Locate the cell with the specified text and output its [X, Y] center coordinate. 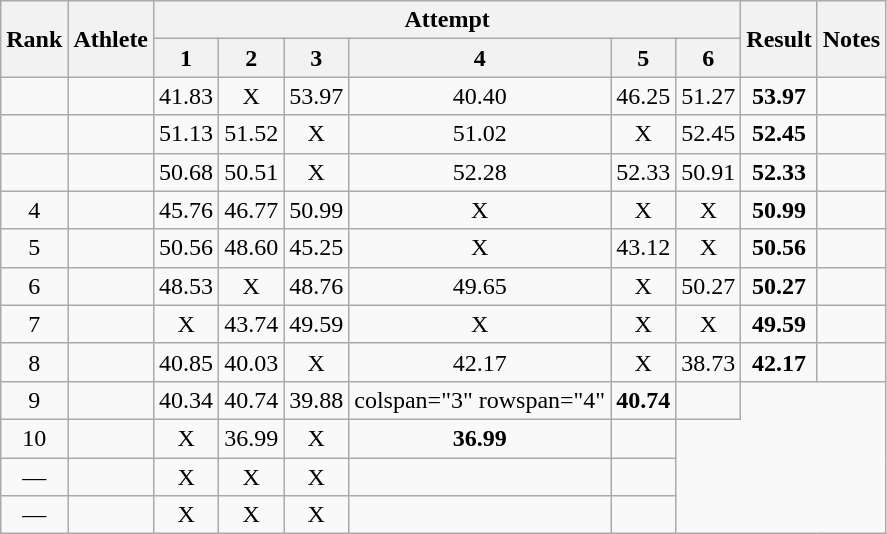
10 [34, 438]
38.73 [708, 362]
Attempt [448, 20]
43.74 [252, 324]
colspan="3" rowspan="4" [480, 400]
48.76 [316, 286]
51.27 [708, 96]
Rank [34, 39]
Result [779, 39]
50.68 [186, 172]
1 [186, 58]
40.40 [480, 96]
52.28 [480, 172]
7 [34, 324]
50.91 [708, 172]
46.25 [644, 96]
40.03 [252, 362]
3 [316, 58]
Athlete [111, 39]
2 [252, 58]
51.13 [186, 134]
48.60 [252, 248]
51.52 [252, 134]
48.53 [186, 286]
9 [34, 400]
45.76 [186, 210]
49.65 [480, 286]
39.88 [316, 400]
Notes [851, 39]
50.51 [252, 172]
45.25 [316, 248]
41.83 [186, 96]
51.02 [480, 134]
8 [34, 362]
43.12 [644, 248]
40.34 [186, 400]
40.85 [186, 362]
46.77 [252, 210]
